Output the (X, Y) coordinate of the center of the cell containing the given text.  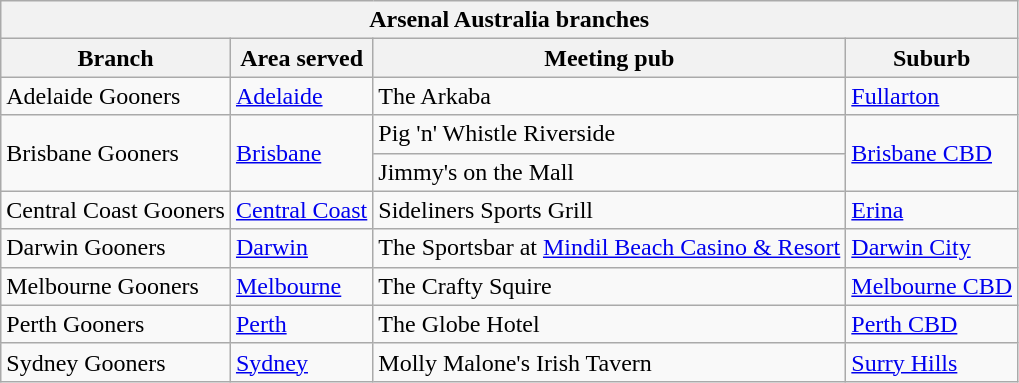
Erina (932, 210)
Branch (116, 58)
Surry Hills (932, 362)
Central Coast Gooners (116, 210)
Pig 'n' Whistle Riverside (610, 134)
Sideliners Sports Grill (610, 210)
Brisbane (301, 153)
Molly Malone's Irish Tavern (610, 362)
Melbourne Gooners (116, 286)
Sydney (301, 362)
Sydney Gooners (116, 362)
Brisbane Gooners (116, 153)
The Crafty Squire (610, 286)
Perth (301, 324)
Meeting pub (610, 58)
Darwin City (932, 248)
Melbourne CBD (932, 286)
Suburb (932, 58)
Arsenal Australia branches (510, 20)
Perth Gooners (116, 324)
The Sportsbar at Mindil Beach Casino & Resort (610, 248)
Darwin (301, 248)
Central Coast (301, 210)
Fullarton (932, 96)
Adelaide (301, 96)
Jimmy's on the Mall (610, 172)
Darwin Gooners (116, 248)
Perth CBD (932, 324)
The Arkaba (610, 96)
Brisbane CBD (932, 153)
Adelaide Gooners (116, 96)
Melbourne (301, 286)
The Globe Hotel (610, 324)
Area served (301, 58)
